Extract the [x, y] coordinate from the center of the cell holding the provided text.  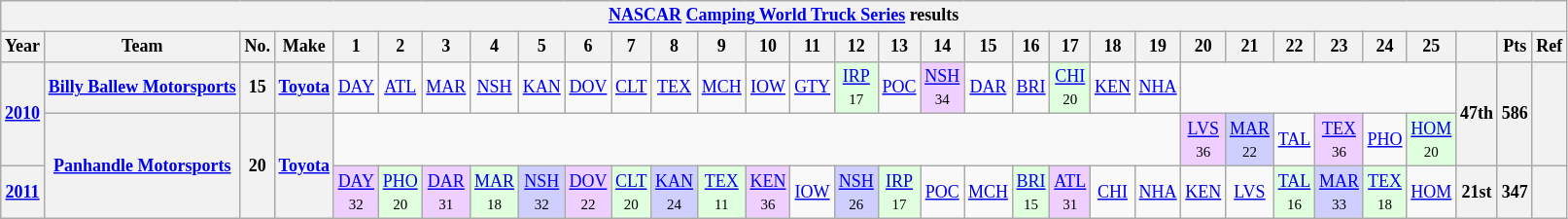
No. [257, 47]
21 [1250, 47]
Make [303, 47]
NSH34 [943, 88]
DOV [588, 88]
CLT20 [632, 192]
2010 [23, 113]
347 [1515, 192]
CHI20 [1070, 88]
KAN24 [675, 192]
5 [541, 47]
DAR [989, 88]
DOV22 [588, 192]
22 [1294, 47]
BRI [1030, 88]
8 [675, 47]
Ref [1550, 47]
NSH32 [541, 192]
NSH [495, 88]
CHI [1113, 192]
7 [632, 47]
25 [1431, 47]
14 [943, 47]
19 [1158, 47]
3 [446, 47]
KAN [541, 88]
DAY [356, 88]
TAL16 [1294, 192]
MAR33 [1340, 192]
TEX11 [721, 192]
CLT [632, 88]
Year [23, 47]
MAR [446, 88]
PHO20 [401, 192]
TEX36 [1340, 140]
GTY [813, 88]
KEN36 [768, 192]
DAR31 [446, 192]
DAY32 [356, 192]
HOM20 [1431, 140]
Pts [1515, 47]
4 [495, 47]
6 [588, 47]
HOM [1431, 192]
LVS36 [1203, 140]
BRI15 [1030, 192]
10 [768, 47]
18 [1113, 47]
2011 [23, 192]
TEX [675, 88]
11 [813, 47]
47th [1478, 113]
Panhandle Motorsports [142, 165]
MAR18 [495, 192]
12 [855, 47]
TAL [1294, 140]
NSH26 [855, 192]
16 [1030, 47]
17 [1070, 47]
9 [721, 47]
2 [401, 47]
24 [1384, 47]
TEX18 [1384, 192]
ATL [401, 88]
ATL31 [1070, 192]
LVS [1250, 192]
1 [356, 47]
NASCAR Camping World Truck Series results [784, 16]
Billy Ballew Motorsports [142, 88]
23 [1340, 47]
13 [899, 47]
MAR22 [1250, 140]
Team [142, 47]
586 [1515, 113]
PHO [1384, 140]
21st [1478, 192]
